Scan for the cell matching the given text and deliver its (x, y) coordinate at center. 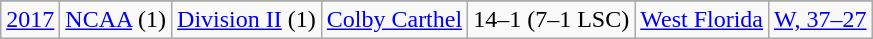
NCAA (1) (116, 20)
West Florida (702, 20)
W, 37–27 (820, 20)
2017 (30, 20)
Division II (1) (247, 20)
Colby Carthel (394, 20)
14–1 (7–1 LSC) (552, 20)
